Pinpoint the cell where the given text exists, returning its (X, Y) midpoint coordinate. 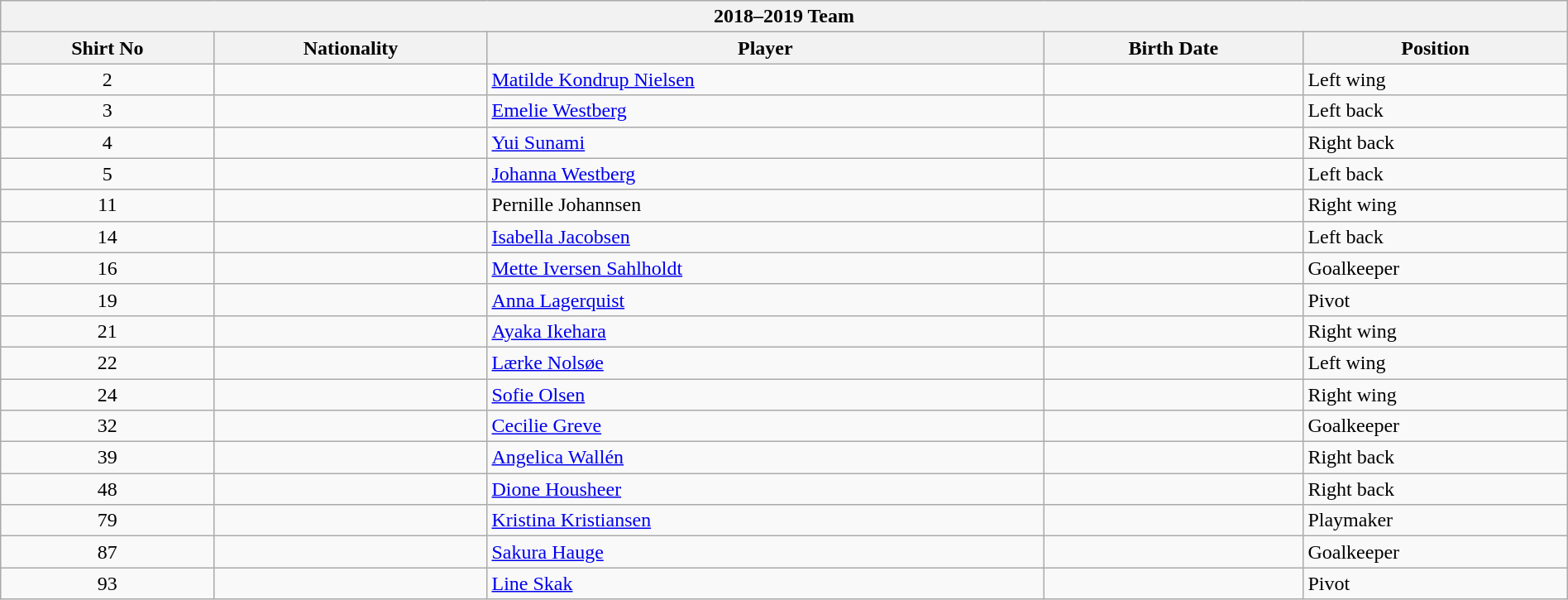
2018–2019 Team (784, 17)
Cecilie Greve (766, 426)
4 (108, 142)
19 (108, 300)
21 (108, 331)
Matilde Kondrup Nielsen (766, 79)
Position (1436, 48)
Kristina Kristiansen (766, 521)
Birth Date (1174, 48)
Line Skak (766, 583)
Isabella Jacobsen (766, 237)
48 (108, 489)
22 (108, 362)
Emelie Westberg (766, 111)
Angelica Wallén (766, 458)
39 (108, 458)
24 (108, 395)
2 (108, 79)
Playmaker (1436, 521)
Mette Iversen Sahlholdt (766, 268)
Shirt No (108, 48)
Ayaka Ikehara (766, 331)
Sakura Hauge (766, 552)
79 (108, 521)
93 (108, 583)
Pernille Johannsen (766, 205)
Yui Sunami (766, 142)
11 (108, 205)
Lærke Nolsøe (766, 362)
5 (108, 174)
3 (108, 111)
16 (108, 268)
87 (108, 552)
Nationality (351, 48)
Dione Housheer (766, 489)
Anna Lagerquist (766, 300)
Johanna Westberg (766, 174)
14 (108, 237)
Player (766, 48)
32 (108, 426)
Sofie Olsen (766, 395)
